Find where the given text appears and provide that cell's center as (X, Y) coordinate. 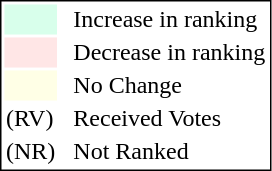
No Change (170, 85)
Decrease in ranking (170, 53)
(NR) (30, 151)
Increase in ranking (170, 19)
Received Votes (170, 119)
(RV) (30, 119)
Not Ranked (170, 151)
